Return (x, y) of the center of cell containing provided text 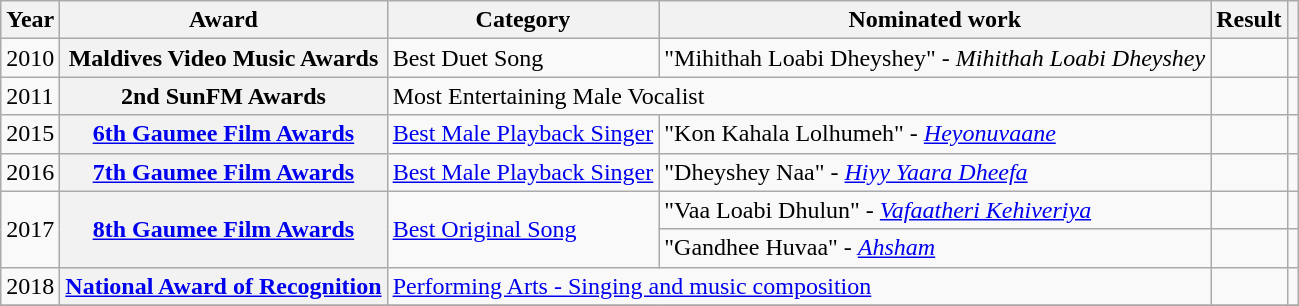
2015 (30, 134)
Best Original Song (523, 229)
Award (224, 20)
Maldives Video Music Awards (224, 58)
2017 (30, 229)
"Gandhee Huvaa" - Ahsham (935, 248)
8th Gaumee Film Awards (224, 229)
2016 (30, 172)
2nd SunFM Awards (224, 96)
Performing Arts - Singing and music composition (799, 286)
7th Gaumee Film Awards (224, 172)
Year (30, 20)
2011 (30, 96)
"Kon Kahala Lolhumeh" - Heyonuvaane (935, 134)
Most Entertaining Male Vocalist (799, 96)
Best Duet Song (523, 58)
"Dheyshey Naa" - Hiyy Yaara Dheefa (935, 172)
Category (523, 20)
Nominated work (935, 20)
2010 (30, 58)
"Mihithah Loabi Dheyshey" - Mihithah Loabi Dheyshey (935, 58)
2018 (30, 286)
6th Gaumee Film Awards (224, 134)
National Award of Recognition (224, 286)
Result (1249, 20)
"Vaa Loabi Dhulun" - Vafaatheri Kehiveriya (935, 210)
